Capture the cell that displays the provided text and extract its [x, y] central coordinate. 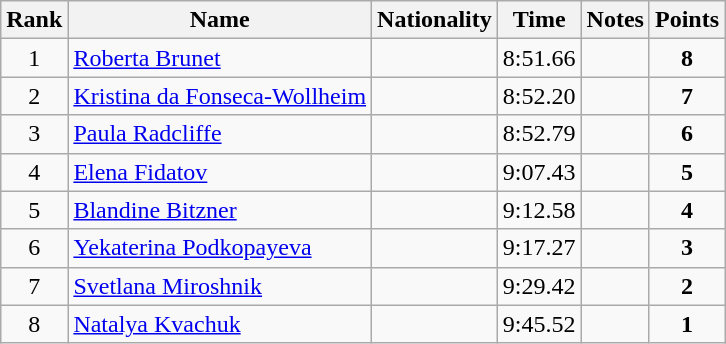
Elena Fidatov [220, 172]
Kristina da Fonseca-Wollheim [220, 96]
Paula Radcliffe [220, 134]
Yekaterina Podkopayeva [220, 248]
8:52.79 [539, 134]
8:51.66 [539, 58]
Roberta Brunet [220, 58]
9:12.58 [539, 210]
Name [220, 20]
Natalya Kvachuk [220, 324]
9:45.52 [539, 324]
Points [686, 20]
8:52.20 [539, 96]
Blandine Bitzner [220, 210]
Rank [34, 20]
9:17.27 [539, 248]
Time [539, 20]
9:29.42 [539, 286]
Notes [615, 20]
9:07.43 [539, 172]
Svetlana Miroshnik [220, 286]
Nationality [435, 20]
